Identify which cell holds the provided text, then report its [x, y] central coordinate. 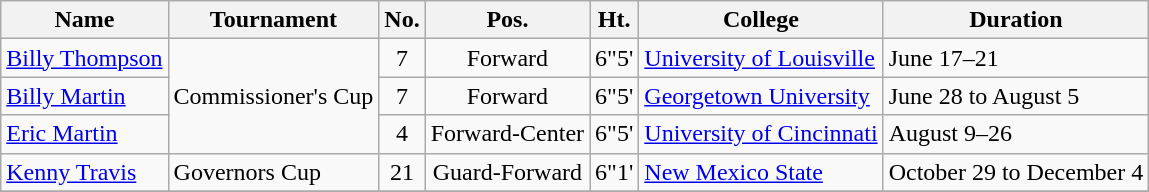
Commissioner's Cup [274, 96]
Governors Cup [274, 172]
New Mexico State [761, 172]
University of Louisville [761, 58]
No. [402, 20]
August 9–26 [1016, 134]
Billy Thompson [84, 58]
Duration [1016, 20]
Billy Martin [84, 96]
6"1' [614, 172]
Guard-Forward [507, 172]
College [761, 20]
University of Cincinnati [761, 134]
Forward-Center [507, 134]
Name [84, 20]
October 29 to December 4 [1016, 172]
Pos. [507, 20]
June 17–21 [1016, 58]
Ht. [614, 20]
Kenny Travis [84, 172]
Georgetown University [761, 96]
21 [402, 172]
Tournament [274, 20]
Eric Martin [84, 134]
June 28 to August 5 [1016, 96]
4 [402, 134]
